Locate the cell with the specified text and output its [X, Y] center coordinate. 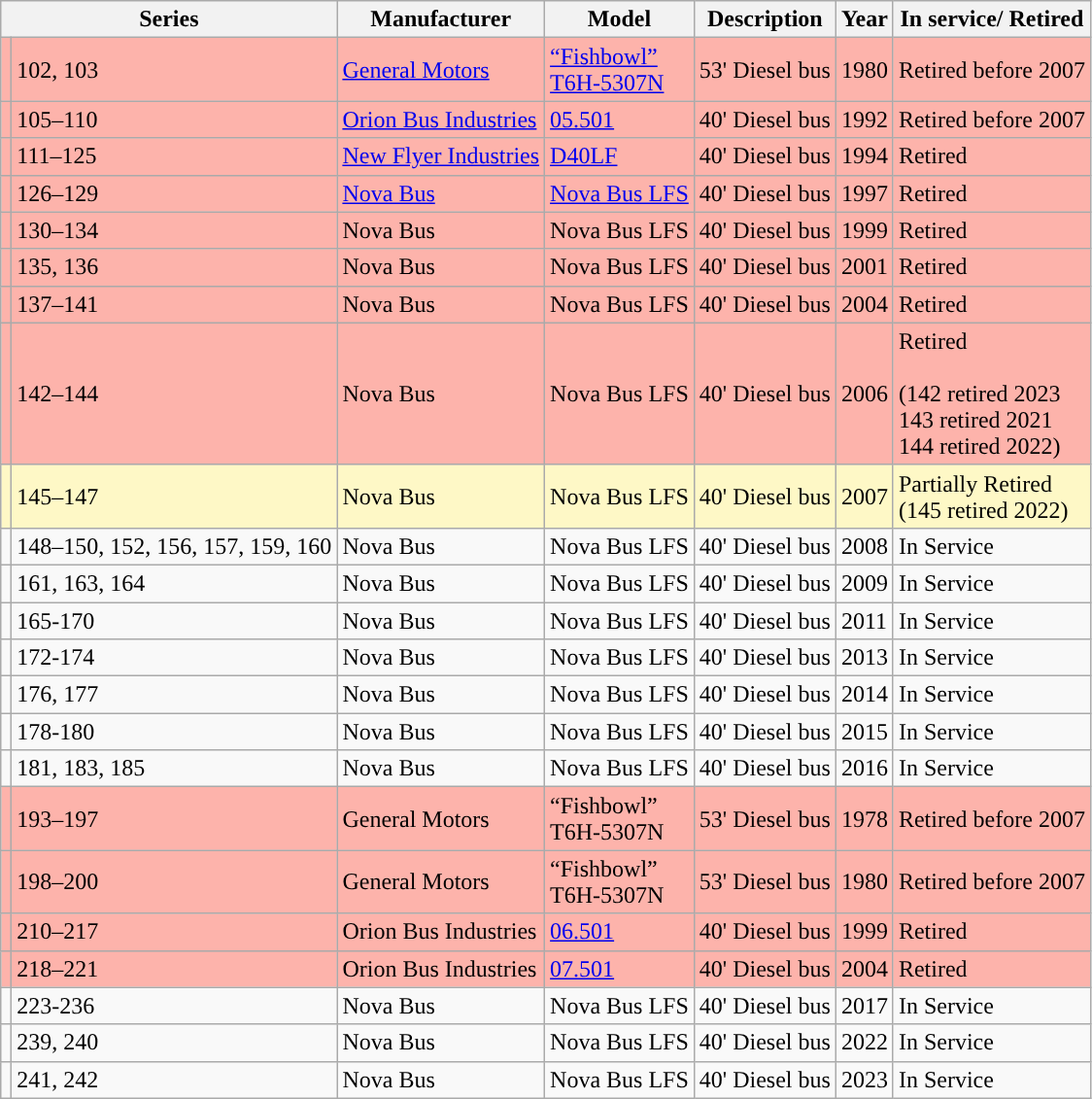
178-180 [175, 732]
Manufacturer [441, 19]
2017 [865, 1006]
Description [765, 19]
2014 [865, 695]
2008 [865, 546]
193–197 [175, 818]
05.501 [620, 120]
111–125 [175, 156]
Series [169, 19]
176, 177 [175, 695]
2007 [865, 496]
165-170 [175, 621]
2001 [865, 267]
135, 136 [175, 267]
1997 [865, 193]
06.501 [620, 932]
2022 [865, 1043]
1978 [865, 818]
Year [865, 19]
137–141 [175, 304]
239, 240 [175, 1043]
Retired(142 retired 2023 143 retired 2021 144 retired 2022) [991, 394]
2011 [865, 621]
Partially Retired(145 retired 2022) [991, 496]
2009 [865, 583]
In service/ Retired [991, 19]
142–144 [175, 394]
172-174 [175, 658]
1994 [865, 156]
105–110 [175, 120]
148–150, 152, 156, 157, 159, 160 [175, 546]
161, 163, 164 [175, 583]
126–129 [175, 193]
2013 [865, 658]
D40LF [620, 156]
2006 [865, 394]
New Flyer Industries [441, 156]
Model [620, 19]
2016 [865, 769]
1992 [865, 120]
223-236 [175, 1006]
2023 [865, 1080]
198–200 [175, 882]
181, 183, 185 [175, 769]
130–134 [175, 230]
102, 103 [175, 70]
2015 [865, 732]
145–147 [175, 496]
210–217 [175, 932]
241, 242 [175, 1080]
07.501 [620, 969]
218–221 [175, 969]
